From the cell containing the given text, extract its center point as [X, Y] coordinate. 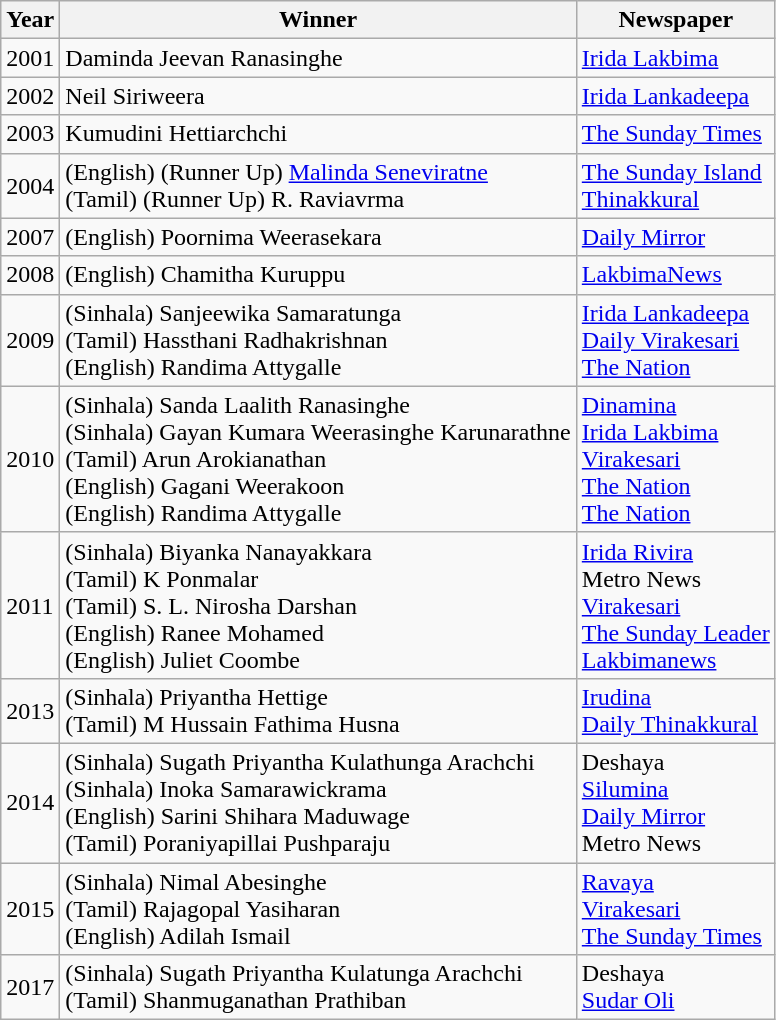
(English) Chamitha Kuruppu [318, 275]
(Sinhala) Priyantha Hettige(Tamil) M Hussain Fathima Husna [318, 710]
Irida RiviraMetro NewsVirakesariThe Sunday LeaderLakbimanews [676, 605]
The Sunday IslandThinakkural [676, 186]
2013 [30, 710]
Daminda Jeevan Ranasinghe [318, 58]
(Sinhala) Sanjeewika Samaratunga(Tamil) Hassthani Radhakrishnan(English) Randima Attygalle [318, 340]
(English) Poornima Weerasekara [318, 237]
2003 [30, 134]
2009 [30, 340]
2017 [30, 988]
(Sinhala) Biyanka Nanayakkara(Tamil) K Ponmalar(Tamil) S. L. Nirosha Darshan(English) Ranee Mohamed(English) Juliet Coombe [318, 605]
(Sinhala) Sugath Priyantha Kulathunga Arachchi(Sinhala) Inoka Samarawickrama(English) Sarini Shihara Maduwage(Tamil) Poraniyapillai Pushparaju [318, 802]
2007 [30, 237]
2011 [30, 605]
Daily Mirror [676, 237]
The Sunday Times [676, 134]
Irida Lankadeepa [676, 96]
(English) (Runner Up) Malinda Seneviratne(Tamil) (Runner Up) R. Raviavrma [318, 186]
2001 [30, 58]
Kumudini Hettiarchchi [318, 134]
DinaminaIrida LakbimaVirakesariThe NationThe Nation [676, 459]
Newspaper [676, 20]
Neil Siriweera [318, 96]
RavayaVirakesariThe Sunday Times [676, 908]
DeshayaSudar Oli [676, 988]
(Sinhala) Sugath Priyantha Kulatunga Arachchi(Tamil) Shanmuganathan Prathiban [318, 988]
2008 [30, 275]
DeshayaSiluminaDaily MirrorMetro News [676, 802]
(Sinhala) Nimal Abesinghe(Tamil) Rajagopal Yasiharan(English) Adilah Ismail [318, 908]
2010 [30, 459]
2004 [30, 186]
LakbimaNews [676, 275]
2015 [30, 908]
Irida Lakbima [676, 58]
2002 [30, 96]
IrudinaDaily Thinakkural [676, 710]
Winner [318, 20]
Year [30, 20]
Irida LankadeepaDaily VirakesariThe Nation [676, 340]
2014 [30, 802]
